Detect which cell encompasses the target text, then output its [x, y] center coordinate. 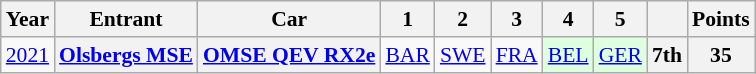
OMSE QEV RX2e [289, 55]
2 [463, 19]
5 [620, 19]
BEL [568, 55]
BAR [408, 55]
7th [667, 55]
Points [721, 19]
SWE [463, 55]
FRA [517, 55]
2021 [28, 55]
35 [721, 55]
3 [517, 19]
Olsbergs MSE [126, 55]
Car [289, 19]
GER [620, 55]
4 [568, 19]
Year [28, 19]
Entrant [126, 19]
1 [408, 19]
